From the cell containing the given text, extract its center point as (x, y) coordinate. 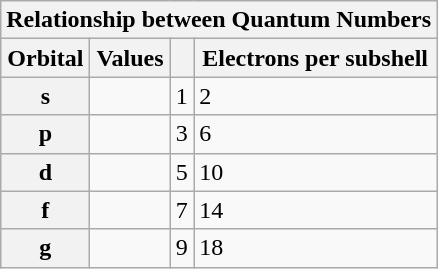
Orbital (46, 58)
1 (182, 96)
3 (182, 134)
f (46, 210)
Values (130, 58)
s (46, 96)
Electrons per subshell (316, 58)
7 (182, 210)
2 (316, 96)
18 (316, 248)
6 (316, 134)
d (46, 172)
10 (316, 172)
5 (182, 172)
9 (182, 248)
p (46, 134)
g (46, 248)
14 (316, 210)
Relationship between Quantum Numbers (219, 20)
